For the text-containing cell, return its midpoint in [X, Y] coordinate format. 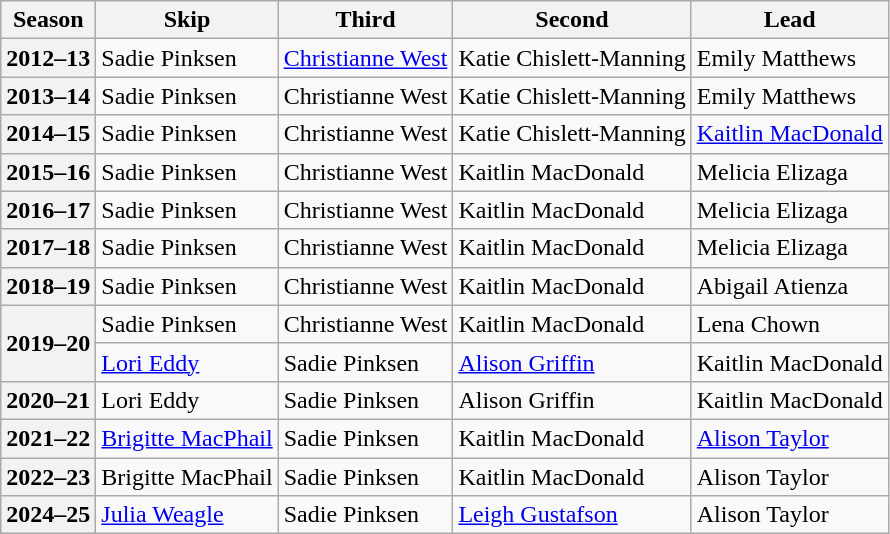
Third [366, 20]
2020–21 [48, 400]
2024–25 [48, 515]
Lead [790, 20]
2013–14 [48, 96]
Abigail Atienza [790, 286]
2019–20 [48, 343]
Julia Weagle [187, 515]
2022–23 [48, 477]
Leigh Gustafson [572, 515]
2021–22 [48, 438]
2014–15 [48, 134]
2012–13 [48, 58]
2017–18 [48, 248]
2018–19 [48, 286]
2016–17 [48, 210]
Lena Chown [790, 324]
Second [572, 20]
Skip [187, 20]
Season [48, 20]
2015–16 [48, 172]
